Capture the cell that displays the provided text and extract its (x, y) central coordinate. 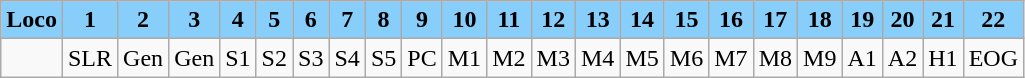
S1 (238, 58)
13 (597, 20)
4 (238, 20)
16 (731, 20)
A2 (902, 58)
21 (943, 20)
19 (862, 20)
14 (642, 20)
S5 (383, 58)
M5 (642, 58)
SLR (90, 58)
M4 (597, 58)
M1 (464, 58)
2 (144, 20)
11 (509, 20)
6 (310, 20)
1 (90, 20)
18 (820, 20)
S3 (310, 58)
15 (686, 20)
22 (993, 20)
9 (422, 20)
EOG (993, 58)
M3 (553, 58)
20 (902, 20)
3 (194, 20)
10 (464, 20)
8 (383, 20)
M7 (731, 58)
M2 (509, 58)
A1 (862, 58)
H1 (943, 58)
17 (775, 20)
M9 (820, 58)
S2 (274, 58)
7 (347, 20)
5 (274, 20)
PC (422, 58)
M8 (775, 58)
Loco (32, 20)
M6 (686, 58)
S4 (347, 58)
12 (553, 20)
